Extract the [x, y] coordinate from the center of the cell holding the provided text.  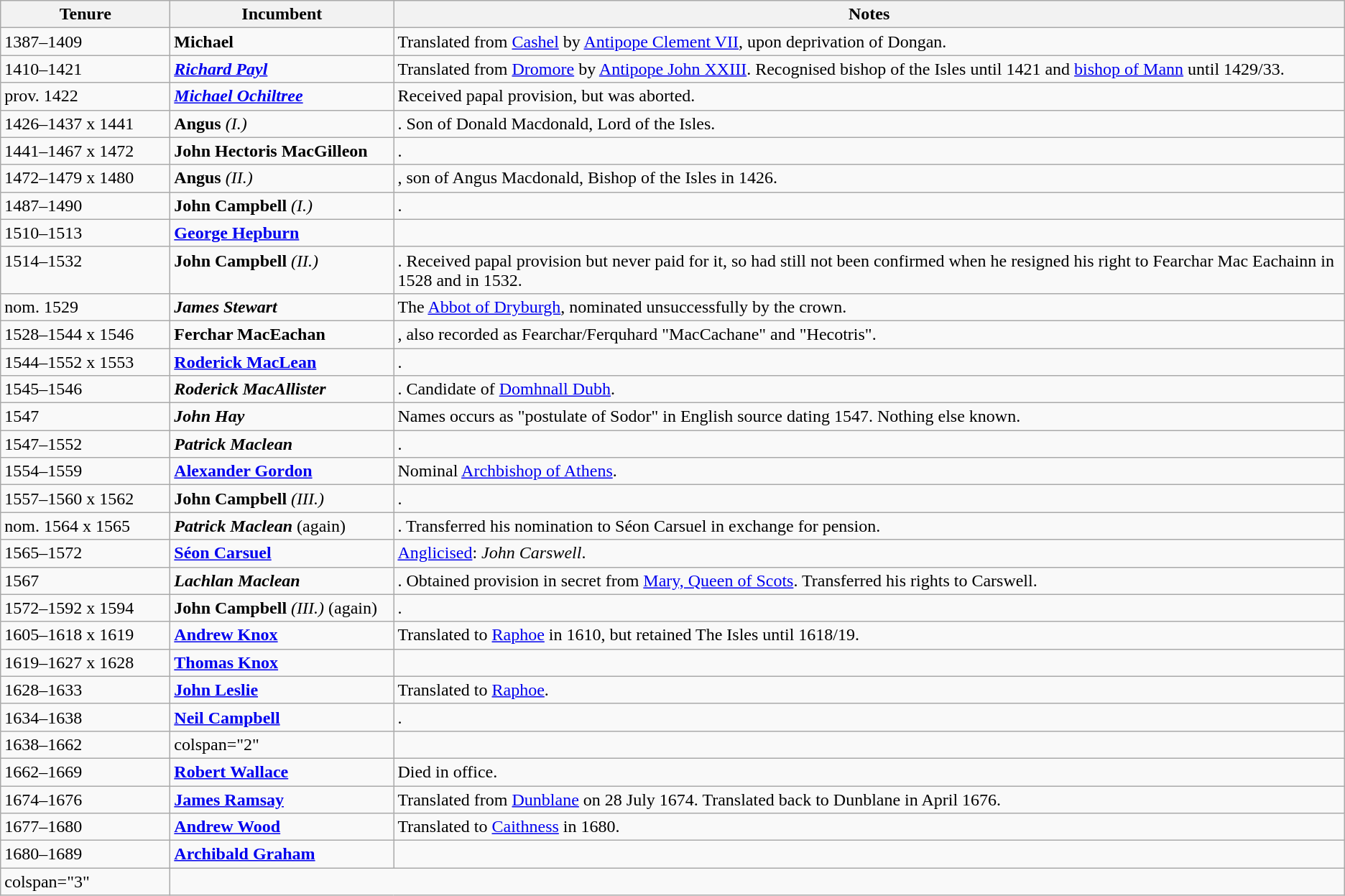
. Son of Donald Macdonald, Lord of the Isles. [869, 124]
Translated to Raphoe in 1610, but retained The Isles until 1618/19. [869, 635]
1528–1544 x 1546 [85, 334]
Michael Ochiltree [282, 96]
1567 [85, 581]
Robert Wallace [282, 772]
1634–1638 [85, 717]
1605–1618 x 1619 [85, 635]
George Hepburn [282, 233]
Roderick MacLean [282, 361]
Michael [282, 42]
Patrick Maclean [282, 444]
colspan="2" [282, 744]
colspan="3" [85, 882]
, also recorded as Fearchar/Ferquhard "MacCachane" and "Hecotris". [869, 334]
1628–1633 [85, 690]
John Hay [282, 417]
1472–1479 x 1480 [85, 178]
Died in office. [869, 772]
Angus (II.) [282, 178]
. Candidate of Domhnall Dubh. [869, 389]
John Hectoris MacGilleon [282, 151]
Translated from Dromore by Antipope John XXIII. Recognised bishop of the Isles until 1421 and bishop of Mann until 1429/33. [869, 69]
1441–1467 x 1472 [85, 151]
Angus (I.) [282, 124]
Translated from Cashel by Antipope Clement VII, upon deprivation of Dongan. [869, 42]
Nominal Archbishop of Athens. [869, 471]
Lachlan Maclean [282, 581]
Alexander Gordon [282, 471]
, son of Angus Macdonald, Bishop of the Isles in 1426. [869, 178]
Thomas Knox [282, 662]
1547 [85, 417]
1557–1560 x 1562 [85, 499]
1410–1421 [85, 69]
Richard Payl [282, 69]
. Obtained provision in secret from Mary, Queen of Scots. Transferred his rights to Carswell. [869, 581]
Neil Campbell [282, 717]
Incumbent [282, 14]
Patrick Maclean (again) [282, 526]
1547–1552 [85, 444]
John Leslie [282, 690]
1545–1546 [85, 389]
Received papal provision, but was aborted. [869, 96]
1387–1409 [85, 42]
Ferchar MacEachan [282, 334]
1544–1552 x 1553 [85, 361]
John Campbell (II.) [282, 270]
Andrew Wood [282, 827]
Archibald Graham [282, 854]
1426–1437 x 1441 [85, 124]
1514–1532 [85, 270]
1677–1680 [85, 827]
Names occurs as "postulate of Sodor" in English source dating 1547. Nothing else known. [869, 417]
The Abbot of Dryburgh, nominated unsuccessfully by the crown. [869, 307]
1565–1572 [85, 553]
Translated to Caithness in 1680. [869, 827]
Andrew Knox [282, 635]
Roderick MacAllister [282, 389]
1680–1689 [85, 854]
James Ramsay [282, 800]
1510–1513 [85, 233]
Notes [869, 14]
Translated from Dunblane on 28 July 1674. Translated back to Dunblane in April 1676. [869, 800]
John Campbell (III.) [282, 499]
1487–1490 [85, 205]
1638–1662 [85, 744]
Anglicised: John Carswell. [869, 553]
Tenure [85, 14]
1674–1676 [85, 800]
1572–1592 x 1594 [85, 608]
John Campbell (III.) (again) [282, 608]
Séon Carsuel [282, 553]
1619–1627 x 1628 [85, 662]
Translated to Raphoe. [869, 690]
nom. 1529 [85, 307]
prov. 1422 [85, 96]
1662–1669 [85, 772]
James Stewart [282, 307]
1554–1559 [85, 471]
. Transferred his nomination to Séon Carsuel in exchange for pension. [869, 526]
John Campbell (I.) [282, 205]
nom. 1564 x 1565 [85, 526]
